Provide the [X, Y] coordinate of the cell's center where the given text is located.  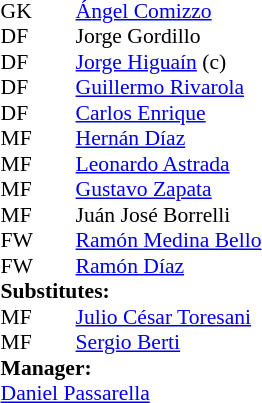
Gustavo Zapata [169, 189]
Ramón Díaz [169, 266]
Hernán Díaz [169, 139]
Julio César Toresani [169, 317]
Ramón Medina Bello [169, 241]
Manager: [132, 368]
Guillermo Rivarola [169, 87]
Jorge Gordillo [169, 37]
Carlos Enrique [169, 113]
Juán José Borrelli [169, 215]
Substitutes: [132, 291]
Jorge Higuaín (c) [169, 62]
Leonardo Astrada [169, 164]
Sergio Berti [169, 343]
